Output the (X, Y) coordinate of the center of the cell containing the given text.  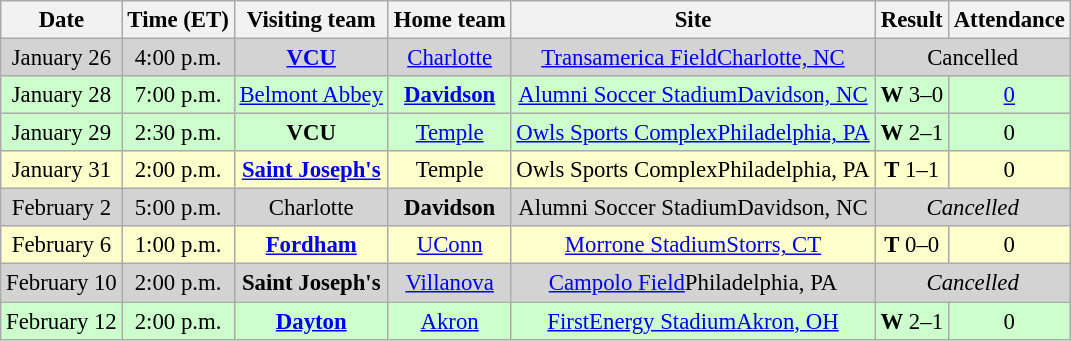
W 3–0 (912, 95)
Home team (450, 20)
January 28 (62, 95)
Villanova (450, 283)
Campolo FieldPhiladelphia, PA (693, 283)
Visiting team (311, 20)
1:00 p.m. (178, 245)
4:00 p.m. (178, 58)
7:00 p.m. (178, 95)
February 10 (62, 283)
January 26 (62, 58)
February 6 (62, 245)
Belmont Abbey (311, 95)
Date (62, 20)
T 1–1 (912, 170)
Time (ET) (178, 20)
T 0–0 (912, 245)
UConn (450, 245)
February 2 (62, 208)
Transamerica FieldCharlotte, NC (693, 58)
Morrone StadiumStorrs, CT (693, 245)
Akron (450, 321)
Site (693, 20)
5:00 p.m. (178, 208)
Attendance (1009, 20)
Result (912, 20)
January 29 (62, 133)
Fordham (311, 245)
February 12 (62, 321)
FirstEnergy StadiumAkron, OH (693, 321)
Dayton (311, 321)
January 31 (62, 170)
2:30 p.m. (178, 133)
